Pinpoint the cell where the given text exists, returning its [X, Y] midpoint coordinate. 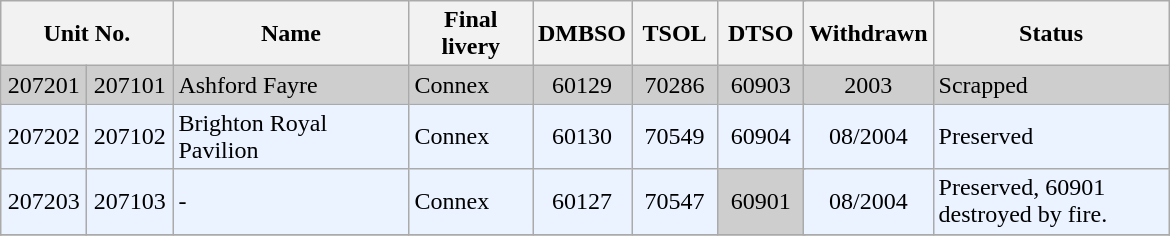
70286 [675, 85]
Preserved, 60901 destroyed by fire. [1051, 202]
60901 [761, 202]
60129 [582, 85]
Preserved [1051, 136]
TSOL [675, 34]
DTSO [761, 34]
Status [1051, 34]
Scrapped [1051, 85]
60127 [582, 202]
207101 [130, 85]
207202 [44, 136]
60904 [761, 136]
207103 [130, 202]
DMBSO [582, 34]
Ashford Fayre [291, 85]
Name [291, 34]
Unit No. [87, 34]
2003 [868, 85]
Brighton Royal Pavilion [291, 136]
207201 [44, 85]
70549 [675, 136]
207203 [44, 202]
70547 [675, 202]
Withdrawn [868, 34]
60903 [761, 85]
60130 [582, 136]
Final livery [471, 34]
- [291, 202]
207102 [130, 136]
